Return the [X, Y] coordinate for the center point of the cell that contains the specified text.  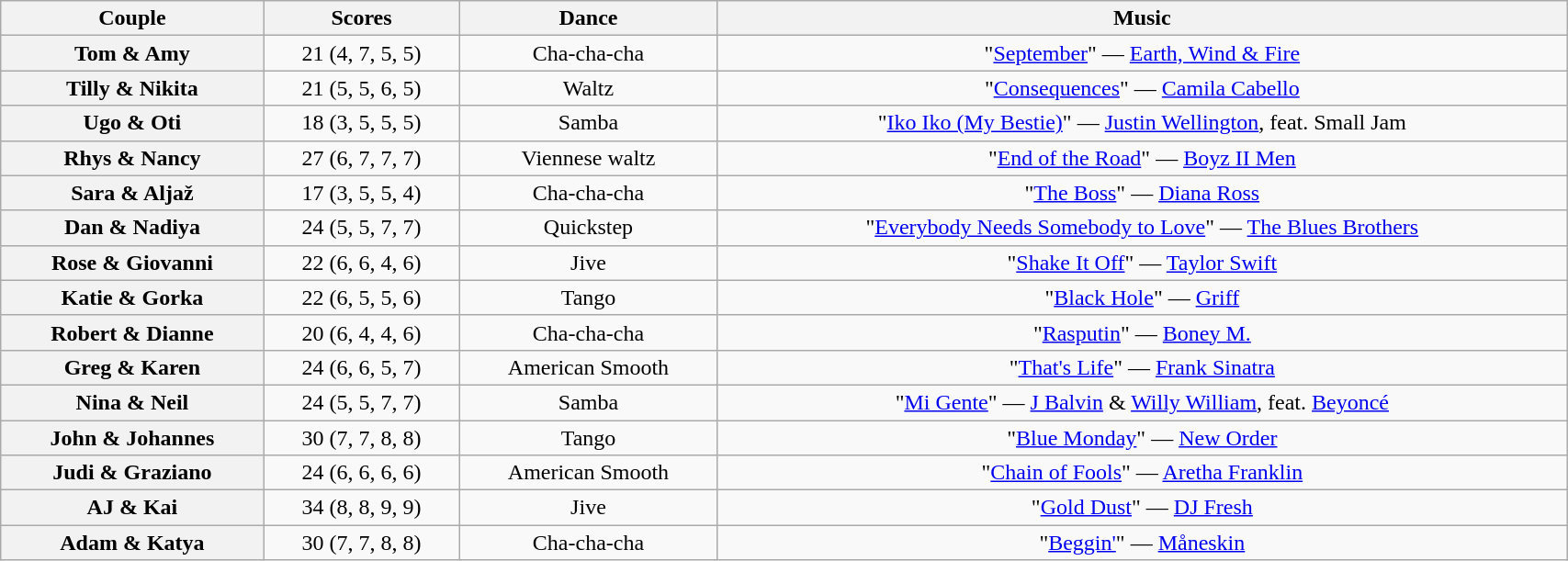
Tom & Amy [132, 53]
"Everybody Needs Somebody to Love" — The Blues Brothers [1143, 228]
18 (3, 5, 5, 5) [362, 123]
"Consequences" — Camila Cabello [1143, 88]
Dance [588, 18]
Rhys & Nancy [132, 158]
Scores [362, 18]
21 (5, 5, 6, 5) [362, 88]
24 (6, 6, 5, 7) [362, 367]
Robert & Dianne [132, 332]
Judi & Graziano [132, 473]
Ugo & Oti [132, 123]
"Iko Iko (My Bestie)" — Justin Wellington, feat. Small Jam [1143, 123]
"The Boss" — Diana Ross [1143, 193]
21 (4, 7, 5, 5) [362, 53]
Nina & Neil [132, 402]
"Mi Gente" — J Balvin & Willy William, feat. Beyoncé [1143, 402]
Viennese waltz [588, 158]
Greg & Karen [132, 367]
22 (6, 6, 4, 6) [362, 263]
Music [1143, 18]
24 (6, 6, 6, 6) [362, 473]
Katie & Gorka [132, 297]
Quickstep [588, 228]
"Beggin'" — Måneskin [1143, 543]
"End of the Road" — Boyz II Men [1143, 158]
"Gold Dust" — DJ Fresh [1143, 508]
22 (6, 5, 5, 6) [362, 297]
17 (3, 5, 5, 4) [362, 193]
Tilly & Nikita [132, 88]
34 (8, 8, 9, 9) [362, 508]
"That's Life" — Frank Sinatra [1143, 367]
Dan & Nadiya [132, 228]
"Blue Monday" — New Order [1143, 438]
John & Johannes [132, 438]
"September" — Earth, Wind & Fire [1143, 53]
"Rasputin" — Boney M. [1143, 332]
Rose & Giovanni [132, 263]
"Shake It Off" — Taylor Swift [1143, 263]
20 (6, 4, 4, 6) [362, 332]
Adam & Katya [132, 543]
Sara & Aljaž [132, 193]
AJ & Kai [132, 508]
27 (6, 7, 7, 7) [362, 158]
"Black Hole" — Griff [1143, 297]
Couple [132, 18]
Waltz [588, 88]
"Chain of Fools" — Aretha Franklin [1143, 473]
